Return (x, y) of the center of cell containing provided text 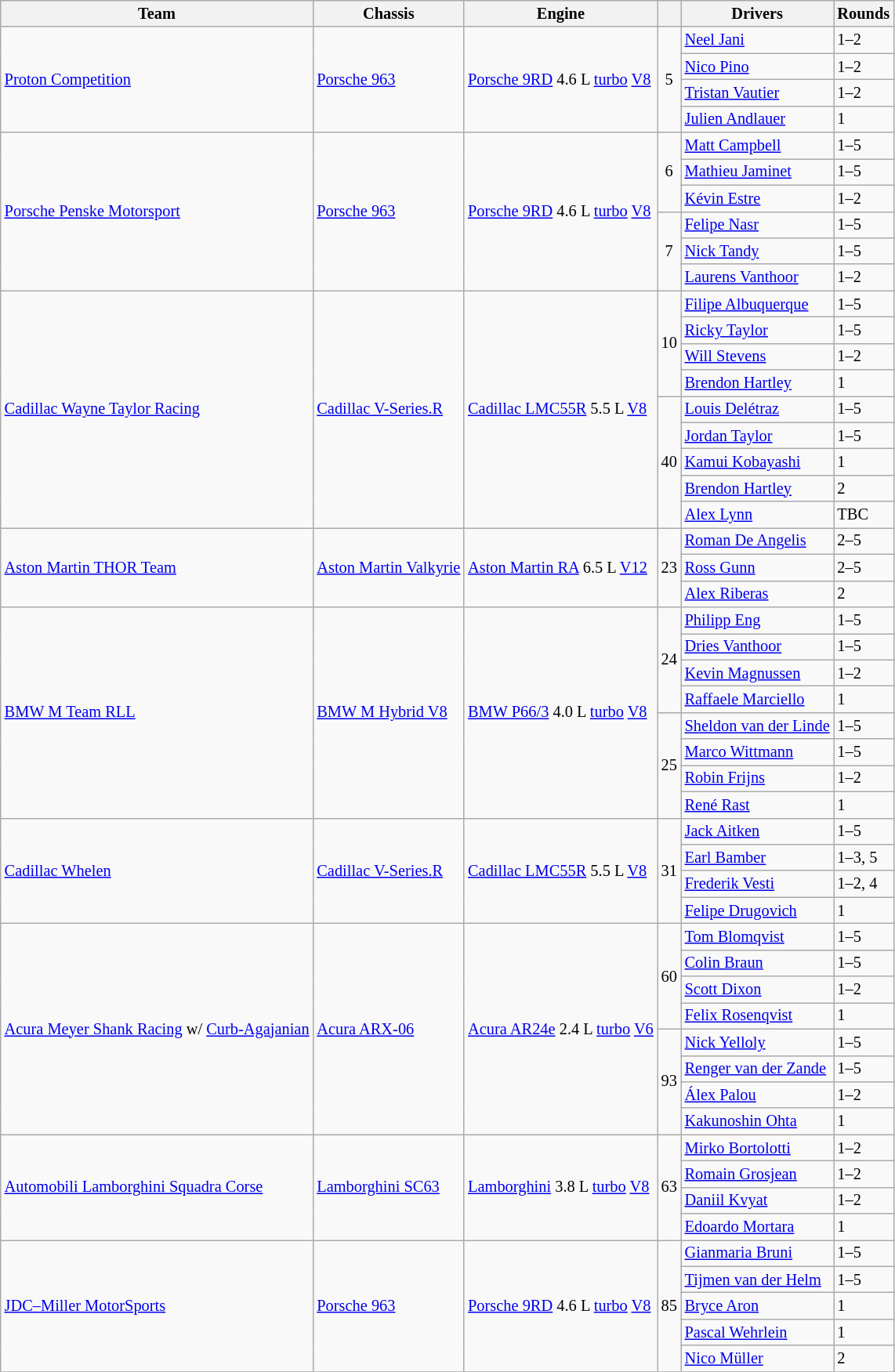
Alex Riberas (757, 594)
23 (669, 567)
Automobili Lamborghini Squadra Corse (157, 1188)
Alex Lynn (757, 515)
Daniil Kvyat (757, 1200)
63 (669, 1188)
TBC (864, 515)
Acura ARX-06 (389, 1028)
Kévin Estre (757, 198)
Raffaele Marciello (757, 699)
40 (669, 462)
JDC–Miller MotorSports (157, 1305)
Renger van der Zande (757, 1069)
Ross Gunn (757, 567)
10 (669, 343)
Mathieu Jaminet (757, 172)
Nico Müller (757, 1359)
BMW P66/3 4.0 L turbo V8 (560, 711)
Louis Delétraz (757, 409)
Rounds (864, 13)
6 (669, 172)
Tijmen van der Helm (757, 1280)
Dries Vanthoor (757, 646)
Acura AR24e 2.4 L turbo V6 (560, 1028)
Marco Wittmann (757, 752)
Jordan Taylor (757, 436)
Earl Bamber (757, 857)
BMW M Team RLL (157, 711)
Ricky Taylor (757, 330)
85 (669, 1305)
René Rast (757, 805)
Pascal Wehrlein (757, 1332)
1–2, 4 (864, 884)
Kevin Magnussen (757, 673)
Cadillac Whelen (157, 871)
Lamborghini 3.8 L turbo V8 (560, 1188)
Bryce Aron (757, 1306)
Filipe Albuquerque (757, 304)
Engine (560, 13)
Edoardo Mortara (757, 1227)
Aston Martin Valkyrie (389, 567)
Laurens Vanthoor (757, 277)
Julien Andlauer (757, 119)
BMW M Hybrid V8 (389, 711)
Chassis (389, 13)
Philipp Eng (757, 620)
Drivers (757, 13)
Porsche Penske Motorsport (157, 212)
Sheldon van der Linde (757, 726)
Álex Palou (757, 1095)
Felix Rosenqvist (757, 1015)
Aston Martin THOR Team (157, 567)
25 (669, 765)
Robin Frijns (757, 778)
Colin Braun (757, 963)
Acura Meyer Shank Racing w/ Curb-Agajanian (157, 1028)
Romain Grosjean (757, 1174)
Felipe Nasr (757, 225)
Scott Dixon (757, 990)
Matt Campbell (757, 146)
Mirko Bortolotti (757, 1148)
Felipe Drugovich (757, 910)
Frederik Vesti (757, 884)
Tom Blomqvist (757, 936)
Neel Jani (757, 40)
1–3, 5 (864, 857)
60 (669, 976)
93 (669, 1081)
Tristan Vautier (757, 92)
Proton Competition (157, 80)
Jack Aitken (757, 831)
Kakunoshin Ohta (757, 1121)
Kamui Kobayashi (757, 462)
31 (669, 871)
Nico Pino (757, 67)
Gianmaria Bruni (757, 1253)
Will Stevens (757, 357)
Aston Martin RA 6.5 L V12 (560, 567)
Roman De Angelis (757, 541)
Cadillac Wayne Taylor Racing (157, 409)
Nick Tandy (757, 251)
24 (669, 660)
Lamborghini SC63 (389, 1188)
Team (157, 13)
Nick Yelloly (757, 1042)
7 (669, 251)
5 (669, 80)
